Scan for the cell matching the given text and deliver its [x, y] coordinate at center. 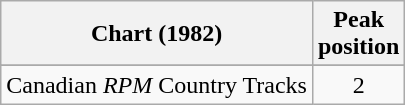
2 [358, 85]
Canadian RPM Country Tracks [157, 85]
Peakposition [358, 34]
Chart (1982) [157, 34]
